Detect which cell encompasses the target text, then output its (X, Y) center coordinate. 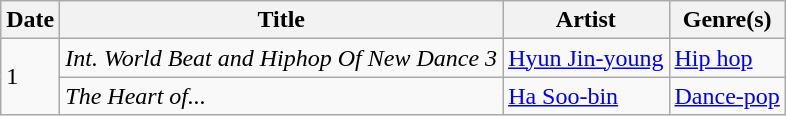
Artist (586, 20)
The Heart of... (282, 96)
Genre(s) (727, 20)
Dance-pop (727, 96)
Hip hop (727, 58)
Title (282, 20)
Int. World Beat and Hiphop Of New Dance 3 (282, 58)
Date (30, 20)
Hyun Jin-young (586, 58)
1 (30, 77)
Ha Soo-bin (586, 96)
